Determine the [X, Y] coordinate at the center of the cell enclosing the given text.  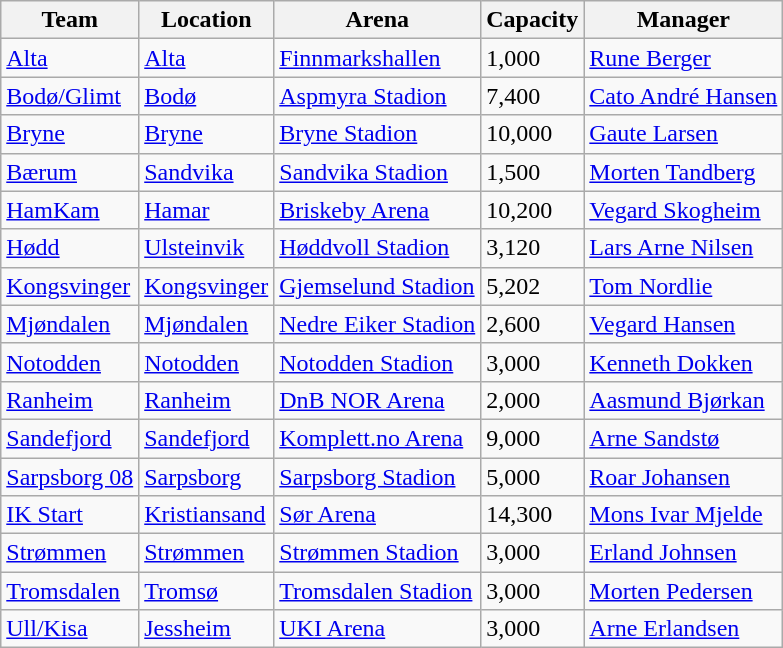
5,202 [532, 286]
Team [70, 20]
Hødd [70, 248]
Sarpsborg 08 [70, 477]
Bærum [70, 172]
HamKam [70, 210]
2,000 [532, 400]
Bryne Stadion [378, 134]
Manager [684, 20]
Høddvoll Stadion [378, 248]
Arena [378, 20]
1,000 [532, 58]
Aasmund Bjørkan [684, 400]
9,000 [532, 438]
Sarpsborg [206, 477]
Tromsdalen [70, 591]
Nedre Eiker Stadion [378, 324]
Sarpsborg Stadion [378, 477]
Erland Johnsen [684, 553]
Location [206, 20]
UKI Arena [378, 629]
IK Start [70, 515]
Morten Tandberg [684, 172]
Kristiansand [206, 515]
Bodø/Glimt [70, 96]
Tromsdalen Stadion [378, 591]
Sør Arena [378, 515]
Morten Pedersen [684, 591]
Lars Arne Nilsen [684, 248]
14,300 [532, 515]
DnB NOR Arena [378, 400]
Arne Sandstø [684, 438]
2,600 [532, 324]
5,000 [532, 477]
Aspmyra Stadion [378, 96]
Ulsteinvik [206, 248]
Komplett.no Arena [378, 438]
Jessheim [206, 629]
Vegard Hansen [684, 324]
Sandvika [206, 172]
Bodø [206, 96]
Tromsø [206, 591]
Notodden Stadion [378, 362]
Rune Berger [684, 58]
Gjemselund Stadion [378, 286]
3,120 [532, 248]
Ull/Kisa [70, 629]
Capacity [532, 20]
Roar Johansen [684, 477]
Arne Erlandsen [684, 629]
10,200 [532, 210]
1,500 [532, 172]
Sandvika Stadion [378, 172]
Cato André Hansen [684, 96]
Kenneth Dokken [684, 362]
Finnmarkshallen [378, 58]
Tom Nordlie [684, 286]
Strømmen Stadion [378, 553]
Gaute Larsen [684, 134]
10,000 [532, 134]
Vegard Skogheim [684, 210]
Briskeby Arena [378, 210]
Mons Ivar Mjelde [684, 515]
7,400 [532, 96]
Hamar [206, 210]
